Pinpoint the cell where the given text exists, returning its [x, y] midpoint coordinate. 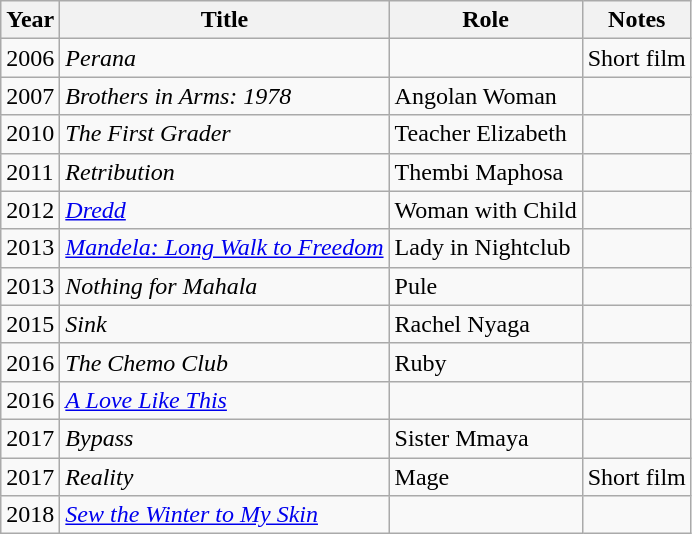
Bypass [224, 438]
2018 [30, 515]
Pule [486, 286]
A Love Like This [224, 400]
Brothers in Arms: 1978 [224, 96]
Dredd [224, 210]
2006 [30, 58]
Lady in Nightclub [486, 248]
Role [486, 20]
Teacher Elizabeth [486, 134]
Nothing for Mahala [224, 286]
Mandela: Long Walk to Freedom [224, 248]
Woman with Child [486, 210]
Mage [486, 477]
Perana [224, 58]
Sew the Winter to My Skin [224, 515]
Thembi Maphosa [486, 172]
Title [224, 20]
Year [30, 20]
Notes [636, 20]
The Chemo Club [224, 362]
2015 [30, 324]
The First Grader [224, 134]
Reality [224, 477]
Sink [224, 324]
2012 [30, 210]
2010 [30, 134]
Sister Mmaya [486, 438]
Ruby [486, 362]
Retribution [224, 172]
Rachel Nyaga [486, 324]
2011 [30, 172]
2007 [30, 96]
Angolan Woman [486, 96]
